Capture the cell that displays the provided text and extract its [X, Y] central coordinate. 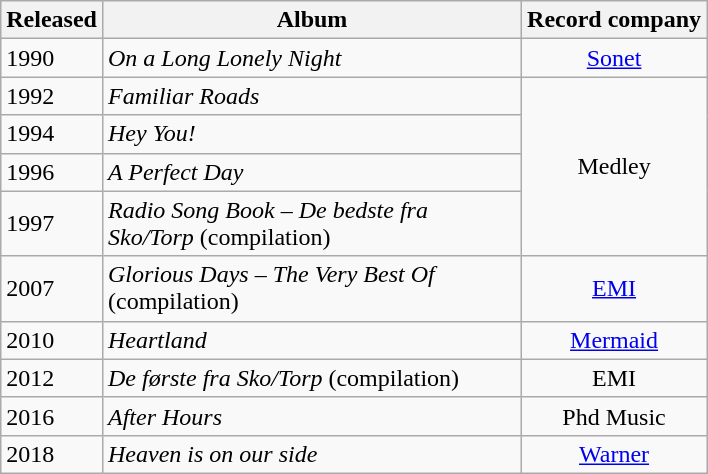
On a Long Lonely Night [312, 58]
1990 [52, 58]
2010 [52, 340]
Sonet [614, 58]
1992 [52, 96]
2012 [52, 378]
1996 [52, 172]
Familiar Roads [312, 96]
1997 [52, 224]
Radio Song Book – De bedste fra Sko/Torp (compilation) [312, 224]
A Perfect Day [312, 172]
Phd Music [614, 416]
Warner [614, 454]
Glorious Days – The Very Best Of (compilation) [312, 288]
2018 [52, 454]
2007 [52, 288]
Heaven is on our side [312, 454]
1994 [52, 134]
De første fra Sko/Torp (compilation) [312, 378]
2016 [52, 416]
After Hours [312, 416]
Album [312, 20]
Hey You! [312, 134]
Record company [614, 20]
Heartland [312, 340]
Released [52, 20]
Mermaid [614, 340]
Medley [614, 166]
